Locate the cell with the specified text and output its (x, y) center coordinate. 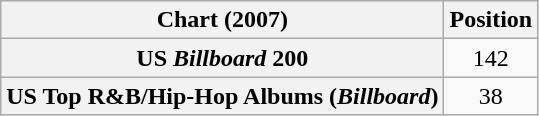
Chart (2007) (222, 20)
US Top R&B/Hip-Hop Albums (Billboard) (222, 96)
US Billboard 200 (222, 58)
38 (491, 96)
Position (491, 20)
142 (491, 58)
